Locate the cell with the specified text and output its [x, y] center coordinate. 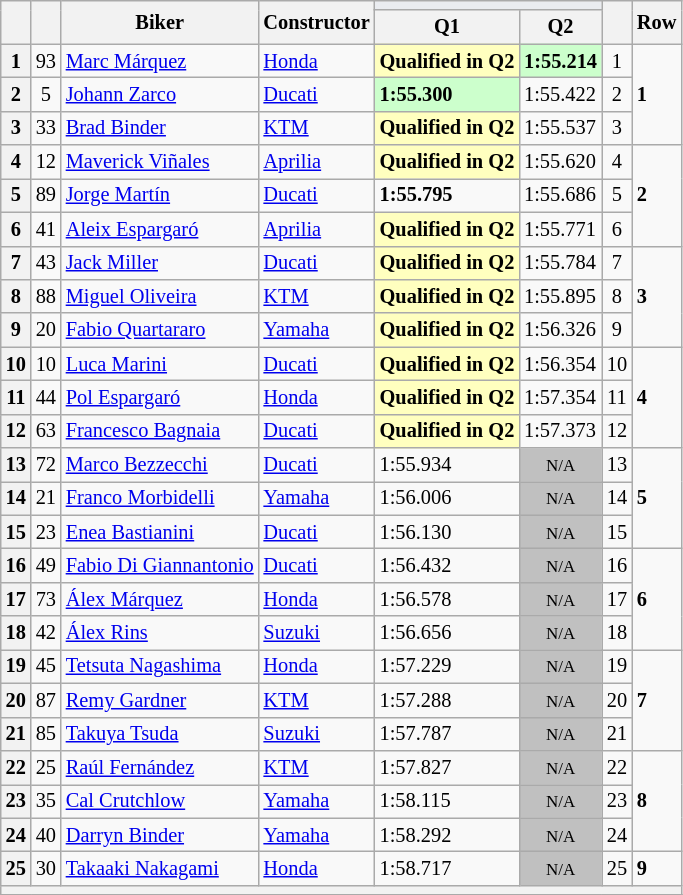
Álex Márquez [160, 599]
Johann Zarco [160, 94]
1:55.620 [560, 162]
1:55.934 [447, 465]
1:57.373 [560, 431]
Brad Binder [160, 128]
Takaaki Nakagami [160, 868]
Enea Bastianini [160, 532]
Q1 [447, 27]
88 [46, 296]
1:56.130 [447, 532]
42 [46, 633]
1:57.827 [447, 767]
43 [46, 263]
Jack Miller [160, 263]
1:56.354 [560, 364]
1:56.006 [447, 498]
73 [46, 599]
1:58.717 [447, 868]
Jorge Martín [160, 195]
Row [656, 22]
Darryn Binder [160, 835]
44 [46, 397]
1:57.229 [447, 666]
1:55.300 [447, 94]
63 [46, 431]
Franco Morbidelli [160, 498]
1:55.895 [560, 296]
1:55.795 [447, 195]
Aleix Espargaró [160, 229]
Cal Crutchlow [160, 801]
1:57.354 [560, 397]
33 [46, 128]
Fabio Di Giannantonio [160, 565]
Marco Bezzecchi [160, 465]
1:56.432 [447, 565]
1:57.787 [447, 734]
72 [46, 465]
Tetsuta Nagashima [160, 666]
1:56.578 [447, 599]
1:55.686 [560, 195]
1:55.784 [560, 263]
1:56.656 [447, 633]
Q2 [560, 27]
1:58.292 [447, 835]
1:55.537 [560, 128]
93 [46, 61]
40 [46, 835]
49 [46, 565]
Raúl Fernández [160, 767]
Constructor [317, 22]
1:55.771 [560, 229]
41 [46, 229]
Maverick Viñales [160, 162]
1:57.288 [447, 700]
45 [46, 666]
35 [46, 801]
Marc Márquez [160, 61]
87 [46, 700]
Luca Marini [160, 364]
Biker [160, 22]
Remy Gardner [160, 700]
1:55.214 [560, 61]
Francesco Bagnaia [160, 431]
30 [46, 868]
1:55.422 [560, 94]
1:56.326 [560, 330]
85 [46, 734]
Miguel Oliveira [160, 296]
Fabio Quartararo [160, 330]
1:58.115 [447, 801]
Pol Espargaró [160, 397]
89 [46, 195]
Álex Rins [160, 633]
Takuya Tsuda [160, 734]
